Detect which cell encompasses the target text, then output its [x, y] center coordinate. 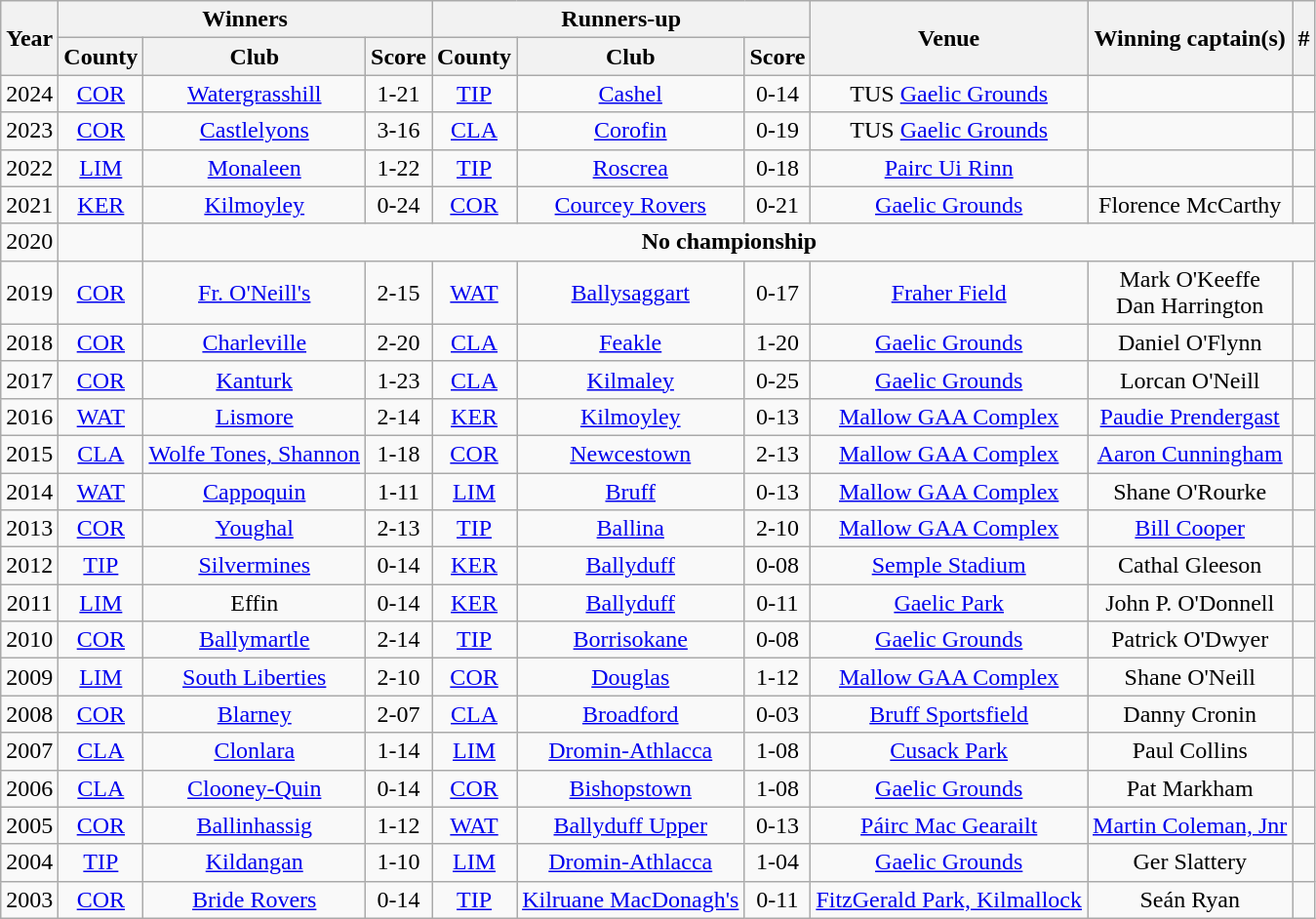
Monaleen [255, 168]
2024 [29, 94]
2005 [29, 825]
Ballina [630, 529]
2004 [29, 862]
Youghal [255, 529]
1-14 [399, 751]
Castlelyons [255, 131]
Douglas [630, 677]
2021 [29, 205]
Kildangan [255, 862]
Cusack Park [949, 751]
Aaron Cunningham [1190, 454]
Paudie Prendergast [1190, 417]
South Liberties [255, 677]
Effin [255, 603]
Ballymartle [255, 640]
Danny Cronin [1190, 714]
Newcestown [630, 454]
John P. O'Donnell [1190, 603]
0-17 [778, 293]
# [1303, 38]
1-22 [399, 168]
Lorcan O'Neill [1190, 380]
Mark O'KeeffeDan Harrington [1190, 293]
Charleville [255, 342]
2014 [29, 491]
Borrisokane [630, 640]
3-16 [399, 131]
Winning captain(s) [1190, 38]
0-24 [399, 205]
Cathal Gleeson [1190, 566]
2016 [29, 417]
Broadford [630, 714]
Year [29, 38]
2012 [29, 566]
Kanturk [255, 380]
Kilmaley [630, 380]
1-18 [399, 454]
Feakle [630, 342]
2003 [29, 899]
2008 [29, 714]
Watergrasshill [255, 94]
1-04 [778, 862]
Shane O'Rourke [1190, 491]
Pat Markham [1190, 788]
Kilruane MacDonagh's [630, 899]
Paul Collins [1190, 751]
2009 [29, 677]
2015 [29, 454]
Clonlara [255, 751]
Fr. O'Neill's [255, 293]
Ballyduff Upper [630, 825]
Florence McCarthy [1190, 205]
2023 [29, 131]
2017 [29, 380]
1-23 [399, 380]
2007 [29, 751]
Patrick O'Dwyer [1190, 640]
Bill Cooper [1190, 529]
Bruff [630, 491]
2019 [29, 293]
Bruff Sportsfield [949, 714]
Runners-up [620, 20]
2006 [29, 788]
2018 [29, 342]
Cashel [630, 94]
1-10 [399, 862]
2-07 [399, 714]
Ger Slattery [1190, 862]
Páirc Mac Gearailt [949, 825]
0-25 [778, 380]
0-21 [778, 205]
Bishopstown [630, 788]
Roscrea [630, 168]
2010 [29, 640]
Cappoquin [255, 491]
Shane O'Neill [1190, 677]
Semple Stadium [949, 566]
1-21 [399, 94]
0-19 [778, 131]
Gaelic Park [949, 603]
Daniel O'Flynn [1190, 342]
Wolfe Tones, Shannon [255, 454]
Blarney [255, 714]
Winners [246, 20]
2011 [29, 603]
Pairc Ui Rinn [949, 168]
Ballinhassig [255, 825]
Bride Rovers [255, 899]
0-18 [778, 168]
0-03 [778, 714]
Fraher Field [949, 293]
2-20 [399, 342]
2022 [29, 168]
Martin Coleman, Jnr [1190, 825]
1-20 [778, 342]
Ballysaggart [630, 293]
Seán Ryan [1190, 899]
2020 [29, 242]
FitzGerald Park, Kilmallock [949, 899]
2013 [29, 529]
2-15 [399, 293]
Silvermines [255, 566]
No championship [730, 242]
Courcey Rovers [630, 205]
Venue [949, 38]
Lismore [255, 417]
Corofin [630, 131]
1-11 [399, 491]
Clooney-Quin [255, 788]
